Return (x, y) of the center of cell containing provided text 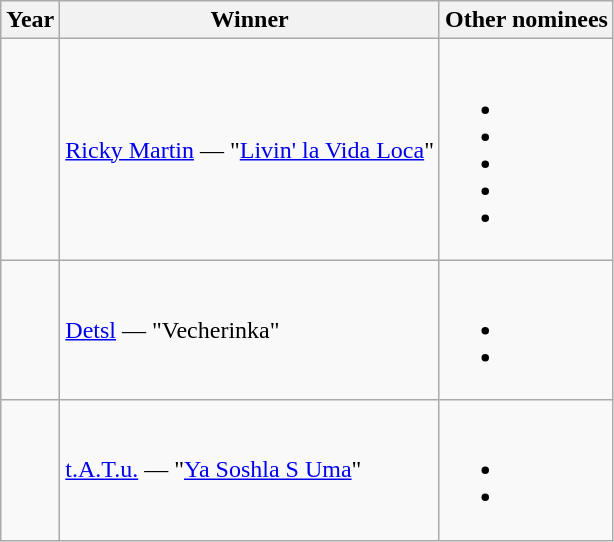
Detsl — "Vecherinka" (250, 330)
t.A.T.u. — "Ya Soshla S Uma" (250, 470)
Year (30, 20)
Winner (250, 20)
Ricky Martin — "Livin' la Vida Loca" (250, 150)
Other nominees (526, 20)
